Determine the [x, y] coordinate at the center of the cell enclosing the given text.  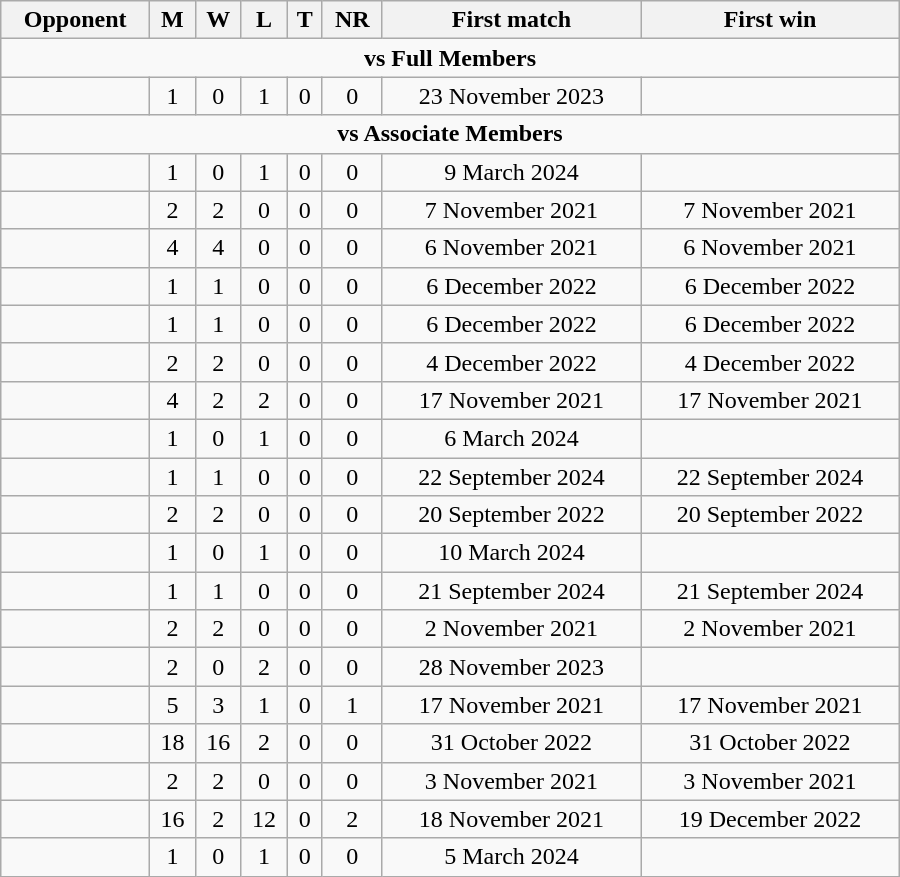
M [173, 20]
NR [352, 20]
W [218, 20]
12 [264, 819]
10 March 2024 [511, 553]
23 November 2023 [511, 96]
18 November 2021 [511, 819]
L [264, 20]
vs Associate Members [450, 134]
18 [173, 743]
T [304, 20]
5 [173, 705]
9 March 2024 [511, 172]
3 [218, 705]
First win [770, 20]
Opponent [76, 20]
19 December 2022 [770, 819]
vs Full Members [450, 58]
5 March 2024 [511, 857]
First match [511, 20]
6 March 2024 [511, 438]
28 November 2023 [511, 667]
